For the text-containing cell, return its midpoint in (X, Y) coordinate format. 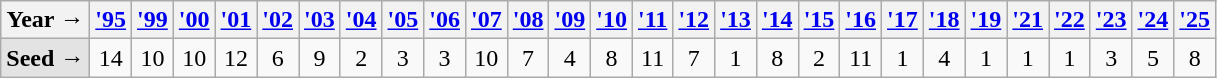
'12 (694, 20)
6 (278, 58)
'16 (861, 20)
Seed → (46, 58)
'00 (194, 20)
'25 (1195, 20)
'06 (445, 20)
14 (111, 58)
'04 (361, 20)
'24 (1153, 20)
'01 (236, 20)
'05 (403, 20)
'23 (1111, 20)
'08 (528, 20)
'17 (903, 20)
'07 (486, 20)
9 (320, 58)
'03 (320, 20)
'18 (944, 20)
'10 (612, 20)
'22 (1070, 20)
'95 (111, 20)
Year → (46, 20)
'19 (986, 20)
12 (236, 58)
'99 (153, 20)
'09 (570, 20)
'02 (278, 20)
'14 (777, 20)
'21 (1028, 20)
'15 (819, 20)
'11 (652, 20)
'13 (736, 20)
5 (1153, 58)
